Detect which cell encompasses the target text, then output its (x, y) center coordinate. 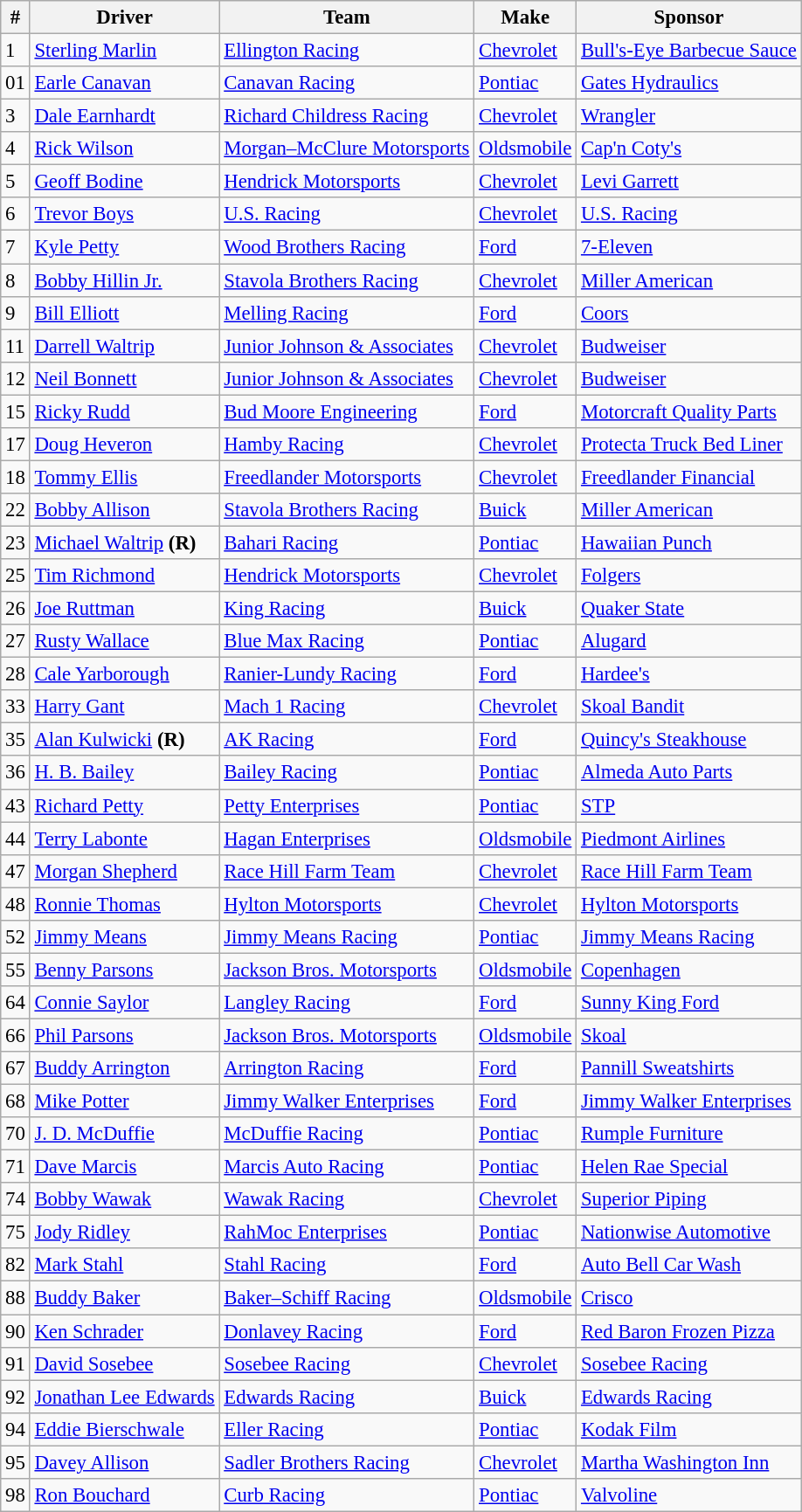
Freedlander Motorsports (347, 477)
Piedmont Airlines (689, 839)
AK Racing (347, 740)
7-Eleven (689, 247)
Gates Hydraulics (689, 83)
Buddy Arrington (124, 1068)
75 (16, 1232)
Melling Racing (347, 313)
Martha Washington Inn (689, 1462)
Bull's-Eye Barbecue Sauce (689, 51)
STP (689, 805)
55 (16, 970)
Harry Gant (124, 707)
Bobby Allison (124, 510)
Jonathan Lee Edwards (124, 1397)
Team (347, 17)
# (16, 17)
Arrington Racing (347, 1068)
J. D. McDuffie (124, 1134)
Sunny King Ford (689, 1003)
33 (16, 707)
Rick Wilson (124, 148)
Michael Waltrip (R) (124, 542)
Hardee's (689, 674)
Driver (124, 17)
Blue Max Racing (347, 641)
43 (16, 805)
Skoal Bandit (689, 707)
66 (16, 1035)
12 (16, 378)
9 (16, 313)
Skoal (689, 1035)
Mark Stahl (124, 1266)
Coors (689, 313)
Buddy Baker (124, 1298)
Bahari Racing (347, 542)
11 (16, 346)
6 (16, 214)
Ricky Rudd (124, 411)
92 (16, 1397)
Jody Ridley (124, 1232)
35 (16, 740)
Make (526, 17)
68 (16, 1101)
Mike Potter (124, 1101)
8 (16, 280)
Ellington Racing (347, 51)
95 (16, 1462)
15 (16, 411)
Ranier-Lundy Racing (347, 674)
28 (16, 674)
Phil Parsons (124, 1035)
27 (16, 641)
Geoff Bodine (124, 182)
Bill Elliott (124, 313)
Tim Richmond (124, 576)
Canavan Racing (347, 83)
Tommy Ellis (124, 477)
01 (16, 83)
7 (16, 247)
36 (16, 773)
Marcis Auto Racing (347, 1167)
Earle Canavan (124, 83)
1 (16, 51)
74 (16, 1199)
Eller Racing (347, 1429)
Valvoline (689, 1495)
Motorcraft Quality Parts (689, 411)
71 (16, 1167)
Sterling Marlin (124, 51)
Donlavey Racing (347, 1331)
Almeda Auto Parts (689, 773)
23 (16, 542)
82 (16, 1266)
Mach 1 Racing (347, 707)
18 (16, 477)
David Sosebee (124, 1364)
Helen Rae Special (689, 1167)
Pannill Sweatshirts (689, 1068)
Bobby Wawak (124, 1199)
King Racing (347, 609)
25 (16, 576)
48 (16, 904)
64 (16, 1003)
Connie Saylor (124, 1003)
Levi Garrett (689, 182)
Kodak Film (689, 1429)
Wrangler (689, 116)
98 (16, 1495)
Freedlander Financial (689, 477)
Doug Heveron (124, 445)
Cale Yarborough (124, 674)
26 (16, 609)
Morgan Shepherd (124, 871)
5 (16, 182)
Sadler Brothers Racing (347, 1462)
Hamby Racing (347, 445)
H. B. Bailey (124, 773)
Dale Earnhardt (124, 116)
Hawaiian Punch (689, 542)
4 (16, 148)
Rusty Wallace (124, 641)
Folgers (689, 576)
Alugard (689, 641)
Ron Bouchard (124, 1495)
McDuffie Racing (347, 1134)
Joe Ruttman (124, 609)
Richard Petty (124, 805)
Curb Racing (347, 1495)
Quincy's Steakhouse (689, 740)
88 (16, 1298)
Eddie Bierschwale (124, 1429)
67 (16, 1068)
Richard Childress Racing (347, 116)
Terry Labonte (124, 839)
Cap'n Coty's (689, 148)
Bobby Hillin Jr. (124, 280)
Kyle Petty (124, 247)
17 (16, 445)
94 (16, 1429)
Neil Bonnett (124, 378)
Copenhagen (689, 970)
Ronnie Thomas (124, 904)
Darrell Waltrip (124, 346)
22 (16, 510)
Wawak Racing (347, 1199)
Dave Marcis (124, 1167)
Wood Brothers Racing (347, 247)
Alan Kulwicki (R) (124, 740)
Petty Enterprises (347, 805)
90 (16, 1331)
Nationwise Automotive (689, 1232)
Sponsor (689, 17)
44 (16, 839)
Benny Parsons (124, 970)
47 (16, 871)
Stahl Racing (347, 1266)
3 (16, 116)
Hagan Enterprises (347, 839)
Bud Moore Engineering (347, 411)
Jimmy Means (124, 937)
Quaker State (689, 609)
Crisco (689, 1298)
Auto Bell Car Wash (689, 1266)
Red Baron Frozen Pizza (689, 1331)
Davey Allison (124, 1462)
91 (16, 1364)
Trevor Boys (124, 214)
RahMoc Enterprises (347, 1232)
Rumple Furniture (689, 1134)
Bailey Racing (347, 773)
70 (16, 1134)
Langley Racing (347, 1003)
Superior Piping (689, 1199)
Morgan–McClure Motorsports (347, 148)
52 (16, 937)
Baker–Schiff Racing (347, 1298)
Protecta Truck Bed Liner (689, 445)
Ken Schrader (124, 1331)
